Locate the cell with the specified text and output its (x, y) center coordinate. 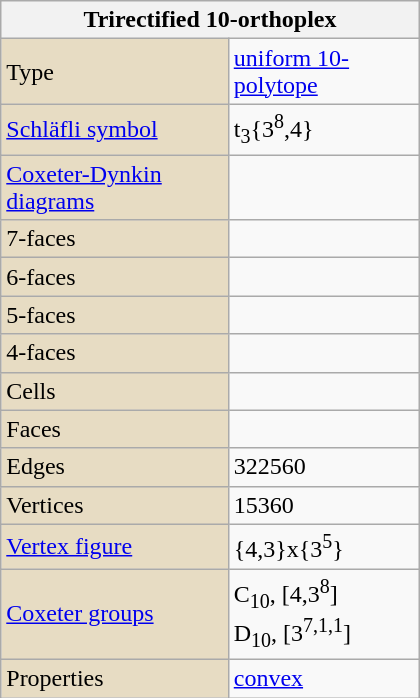
Faces (114, 429)
Coxeter groups (114, 614)
Schläfli symbol (114, 130)
Type (114, 72)
{4,3}x{35} (324, 546)
Cells (114, 391)
convex (324, 678)
322560 (324, 467)
5-faces (114, 315)
Properties (114, 678)
7-faces (114, 239)
uniform 10-polytope (324, 72)
6-faces (114, 277)
C10, [4,38]D10, [37,1,1] (324, 614)
Trirectified 10-orthoplex (210, 20)
4-faces (114, 353)
Coxeter-Dynkin diagrams (114, 188)
Vertex figure (114, 546)
15360 (324, 505)
Edges (114, 467)
Vertices (114, 505)
t3{38,4} (324, 130)
